Search for the cell housing the specified text and yield its (X, Y) center coordinate. 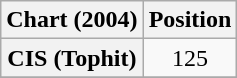
Position (190, 20)
CIS (Tophit) (72, 58)
125 (190, 58)
Chart (2004) (72, 20)
